Detect which cell encompasses the target text, then output its (X, Y) center coordinate. 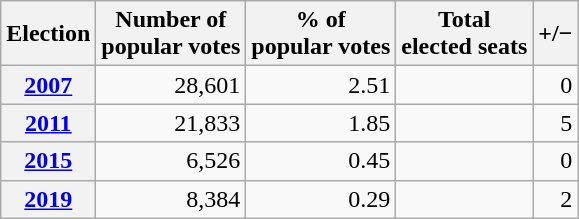
Number ofpopular votes (171, 34)
1.85 (321, 123)
6,526 (171, 161)
% ofpopular votes (321, 34)
2 (556, 199)
8,384 (171, 199)
Election (48, 34)
2015 (48, 161)
21,833 (171, 123)
+/− (556, 34)
Totalelected seats (464, 34)
2011 (48, 123)
2019 (48, 199)
28,601 (171, 85)
2.51 (321, 85)
2007 (48, 85)
0.45 (321, 161)
5 (556, 123)
0.29 (321, 199)
